Locate the cell with the specified text and output its [X, Y] center coordinate. 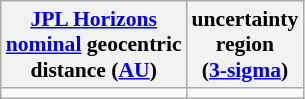
uncertaintyregion(3-sigma) [246, 44]
JPL Horizonsnominal geocentricdistance (AU) [94, 44]
